Capture the cell that displays the provided text and extract its [X, Y] central coordinate. 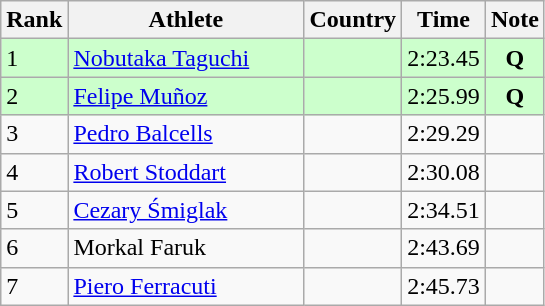
Athlete [186, 20]
2:30.08 [444, 172]
2:34.51 [444, 210]
2:45.73 [444, 286]
Felipe Muñoz [186, 96]
Pedro Balcells [186, 134]
Rank [34, 20]
Morkal Faruk [186, 248]
Note [514, 20]
7 [34, 286]
2 [34, 96]
2:25.99 [444, 96]
1 [34, 58]
Cezary Śmiglak [186, 210]
Country [353, 20]
2:29.29 [444, 134]
Piero Ferracuti [186, 286]
6 [34, 248]
Nobutaka Taguchi [186, 58]
2:43.69 [444, 248]
Time [444, 20]
5 [34, 210]
3 [34, 134]
Robert Stoddart [186, 172]
4 [34, 172]
2:23.45 [444, 58]
